Provide the [X, Y] coordinate of the cell's center where the given text is located.  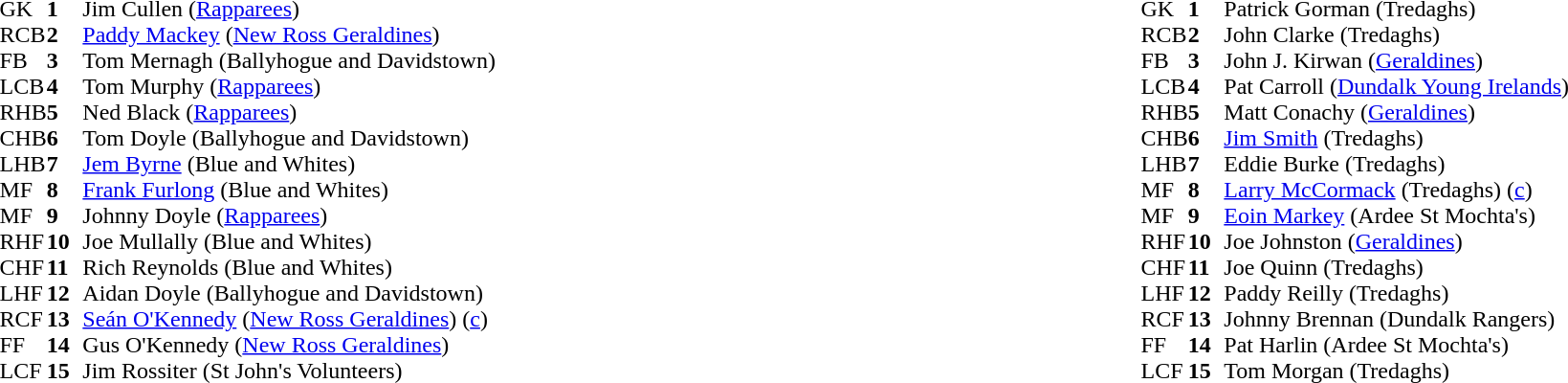
Frank Furlong (Blue and Whites) [289, 190]
Tom Doyle (Ballyhogue and Davidstown) [289, 138]
Jem Byrne (Blue and Whites) [289, 165]
Tom Murphy (Rapparees) [289, 86]
Rich Reynolds (Blue and Whites) [289, 268]
Tom Mernagh (Ballyhogue and Davidstown) [289, 61]
Joe Mullally (Blue and Whites) [289, 241]
Paddy Mackey (New Ross Geraldines) [289, 34]
Gus O'Kennedy (New Ross Geraldines) [289, 345]
Johnny Doyle (Rapparees) [289, 216]
Aidan Doyle (Ballyhogue and Davidstown) [289, 293]
Ned Black (Rapparees) [289, 113]
Seán O'Kennedy (New Ross Geraldines) (c) [289, 320]
